Scan for the cell matching the given text and deliver its [X, Y] coordinate at center. 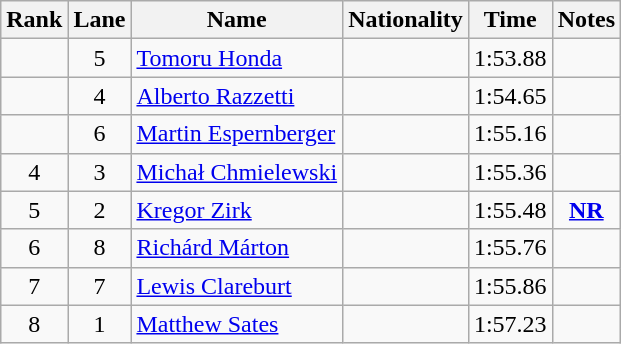
1:54.65 [510, 96]
1 [100, 324]
Notes [586, 20]
Kregor Zirk [237, 210]
Tomoru Honda [237, 58]
1:55.76 [510, 248]
Rank [34, 20]
Nationality [406, 20]
Time [510, 20]
Martin Espernberger [237, 134]
1:55.86 [510, 286]
2 [100, 210]
Alberto Razzetti [237, 96]
Lewis Clareburt [237, 286]
Lane [100, 20]
Michał Chmielewski [237, 172]
1:55.36 [510, 172]
1:57.23 [510, 324]
1:53.88 [510, 58]
NR [586, 210]
3 [100, 172]
Matthew Sates [237, 324]
1:55.16 [510, 134]
1:55.48 [510, 210]
Name [237, 20]
Richárd Márton [237, 248]
